Return the (X, Y) coordinate for the center point of the cell that contains the specified text.  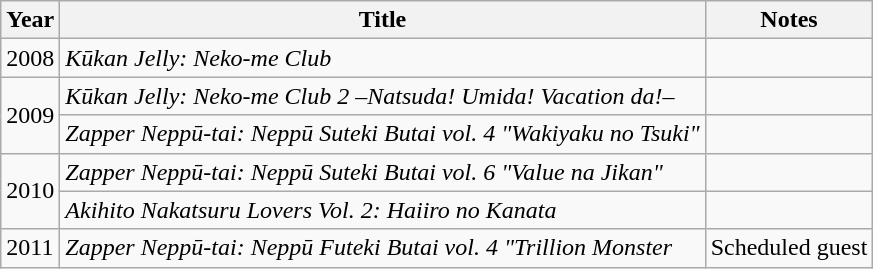
Zapper Neppū-tai: Neppū Suteki Butai vol. 4 "Wakiyaku no Tsuki" (382, 134)
Akihito Nakatsuru Lovers Vol. 2: Haiiro no Kanata (382, 210)
2008 (30, 58)
Scheduled guest (789, 248)
Kūkan Jelly: Neko-me Club (382, 58)
2009 (30, 115)
Zapper Neppū-tai: Neppū Futeki Butai vol. 4 "Trillion Monster (382, 248)
2011 (30, 248)
2010 (30, 191)
Notes (789, 20)
Kūkan Jelly: Neko-me Club 2 –Natsuda! Umida! Vacation da!– (382, 96)
Year (30, 20)
Zapper Neppū-tai: Neppū Suteki Butai vol. 6 "Value na Jikan" (382, 172)
Title (382, 20)
